Search for the cell housing the specified text and yield its [X, Y] center coordinate. 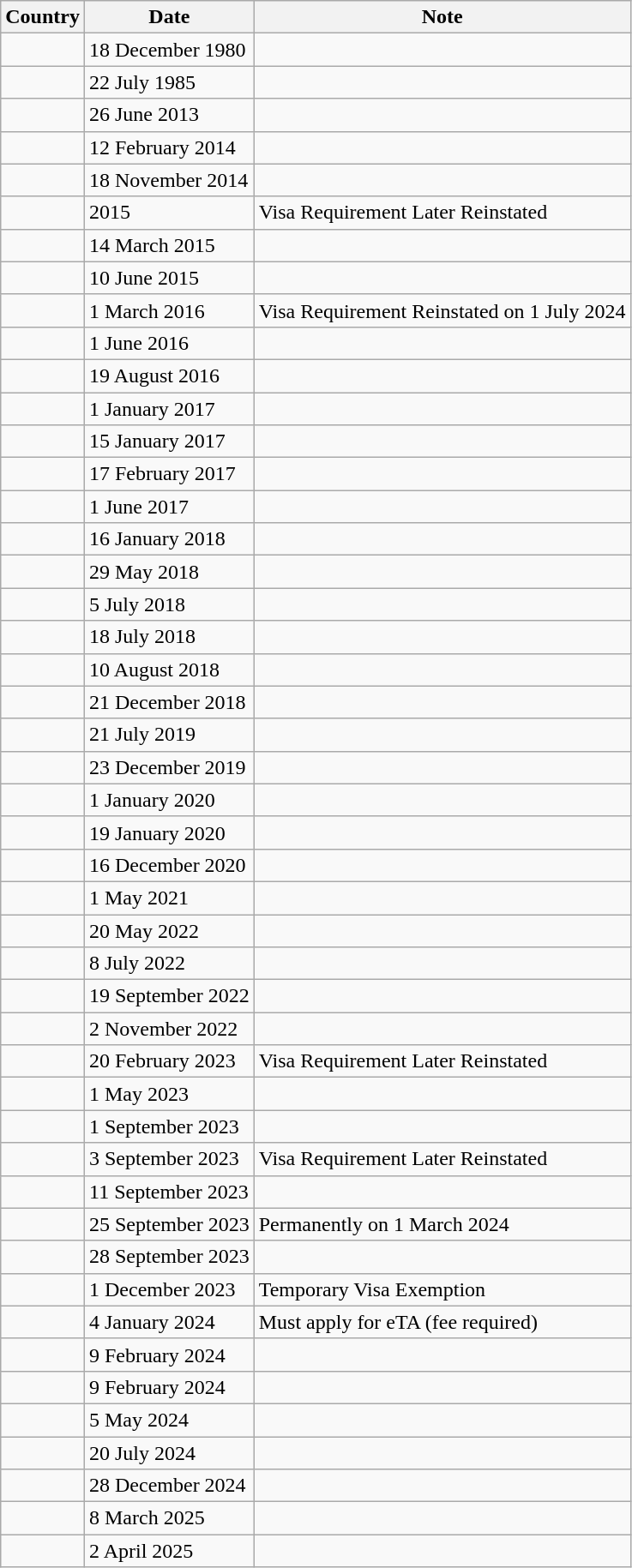
29 May 2018 [169, 572]
28 December 2024 [169, 1486]
8 July 2022 [169, 964]
23 December 2019 [169, 767]
5 May 2024 [169, 1420]
8 March 2025 [169, 1518]
11 September 2023 [169, 1192]
25 September 2023 [169, 1224]
21 July 2019 [169, 735]
20 May 2022 [169, 930]
28 September 2023 [169, 1257]
Must apply for eTA (fee required) [442, 1322]
Country [43, 17]
Temporary Visa Exemption [442, 1289]
1 March 2016 [169, 310]
1 September 2023 [169, 1126]
19 January 2020 [169, 832]
Visa Requirement Reinstated on 1 July 2024 [442, 310]
1 May 2021 [169, 898]
18 November 2014 [169, 180]
3 September 2023 [169, 1159]
21 December 2018 [169, 702]
16 December 2020 [169, 865]
12 February 2014 [169, 147]
1 May 2023 [169, 1094]
26 June 2013 [169, 115]
1 December 2023 [169, 1289]
Note [442, 17]
10 June 2015 [169, 278]
17 February 2017 [169, 474]
15 January 2017 [169, 442]
10 August 2018 [169, 670]
1 June 2017 [169, 507]
2 November 2022 [169, 1029]
20 February 2023 [169, 1061]
18 July 2018 [169, 637]
19 August 2016 [169, 375]
14 March 2015 [169, 245]
16 January 2018 [169, 539]
2015 [169, 213]
1 January 2020 [169, 800]
20 July 2024 [169, 1453]
22 July 1985 [169, 82]
5 July 2018 [169, 604]
Permanently on 1 March 2024 [442, 1224]
19 September 2022 [169, 996]
1 January 2017 [169, 409]
Date [169, 17]
1 June 2016 [169, 343]
18 December 1980 [169, 50]
2 April 2025 [169, 1551]
4 January 2024 [169, 1322]
